Locate the cell with the specified text and output its [x, y] center coordinate. 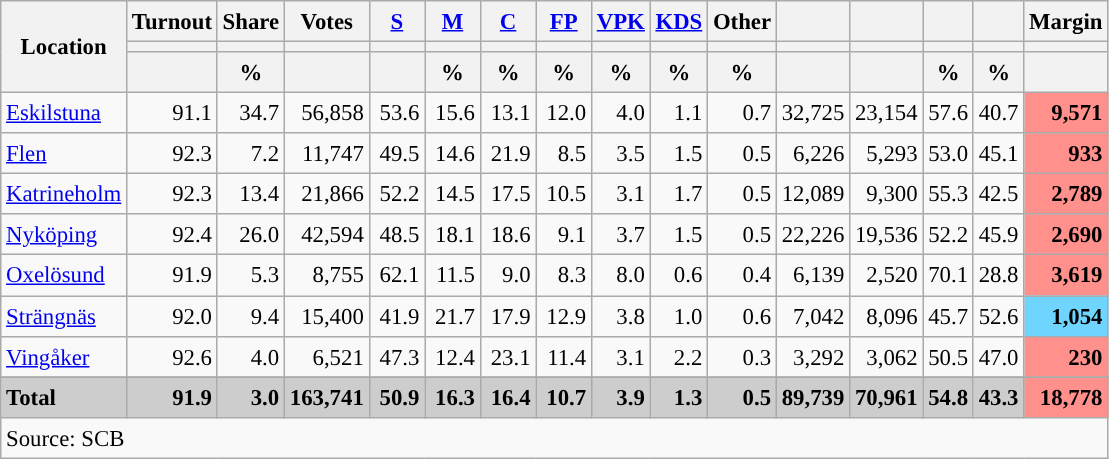
7.2 [250, 154]
9,300 [886, 194]
18.1 [453, 234]
11,747 [326, 154]
21,866 [326, 194]
3.5 [620, 154]
12.0 [564, 114]
26.0 [250, 234]
34.7 [250, 114]
12,089 [812, 194]
6,139 [812, 276]
3,292 [812, 356]
14.5 [453, 194]
28.8 [998, 276]
M [453, 22]
Votes [326, 22]
45.9 [998, 234]
16.4 [508, 398]
1.7 [678, 194]
15.6 [453, 114]
32,725 [812, 114]
18,778 [1066, 398]
Vingåker [64, 356]
10.5 [564, 194]
22,226 [812, 234]
45.7 [948, 316]
55.3 [948, 194]
Location [64, 47]
3,062 [886, 356]
92.4 [172, 234]
Eskilstuna [64, 114]
1.0 [678, 316]
91.1 [172, 114]
933 [1066, 154]
6,226 [812, 154]
40.7 [998, 114]
0.3 [742, 356]
0.7 [742, 114]
2,789 [1066, 194]
53.0 [948, 154]
1.3 [678, 398]
47.3 [397, 356]
52.6 [998, 316]
23.1 [508, 356]
50.5 [948, 356]
Share [250, 22]
VPK [620, 22]
62.1 [397, 276]
14.6 [453, 154]
163,741 [326, 398]
6,521 [326, 356]
9.4 [250, 316]
230 [1066, 356]
9.0 [508, 276]
23,154 [886, 114]
5,293 [886, 154]
54.8 [948, 398]
21.7 [453, 316]
3.0 [250, 398]
12.4 [453, 356]
8,096 [886, 316]
9.1 [564, 234]
15,400 [326, 316]
Other [742, 22]
8.5 [564, 154]
57.6 [948, 114]
Strängnäs [64, 316]
Flen [64, 154]
2,690 [1066, 234]
47.0 [998, 356]
3.7 [620, 234]
41.9 [397, 316]
Turnout [172, 22]
89,739 [812, 398]
48.5 [397, 234]
Total [64, 398]
17.9 [508, 316]
10.7 [564, 398]
11.5 [453, 276]
8.0 [620, 276]
13.4 [250, 194]
Source: SCB [554, 438]
3.9 [620, 398]
S [397, 22]
19,536 [886, 234]
49.5 [397, 154]
92.0 [172, 316]
11.4 [564, 356]
8.3 [564, 276]
9,571 [1066, 114]
5.3 [250, 276]
45.1 [998, 154]
1.1 [678, 114]
13.1 [508, 114]
17.5 [508, 194]
3.8 [620, 316]
92.6 [172, 356]
18.6 [508, 234]
KDS [678, 22]
16.3 [453, 398]
7,042 [812, 316]
70,961 [886, 398]
42,594 [326, 234]
70.1 [948, 276]
53.6 [397, 114]
8,755 [326, 276]
1,054 [1066, 316]
C [508, 22]
Oxelösund [64, 276]
FP [564, 22]
Nyköping [64, 234]
2,520 [886, 276]
21.9 [508, 154]
56,858 [326, 114]
3,619 [1066, 276]
Margin [1066, 22]
43.3 [998, 398]
50.9 [397, 398]
2.2 [678, 356]
12.9 [564, 316]
42.5 [998, 194]
Katrineholm [64, 194]
0.4 [742, 276]
